Return [x, y] of the center of cell containing provided text 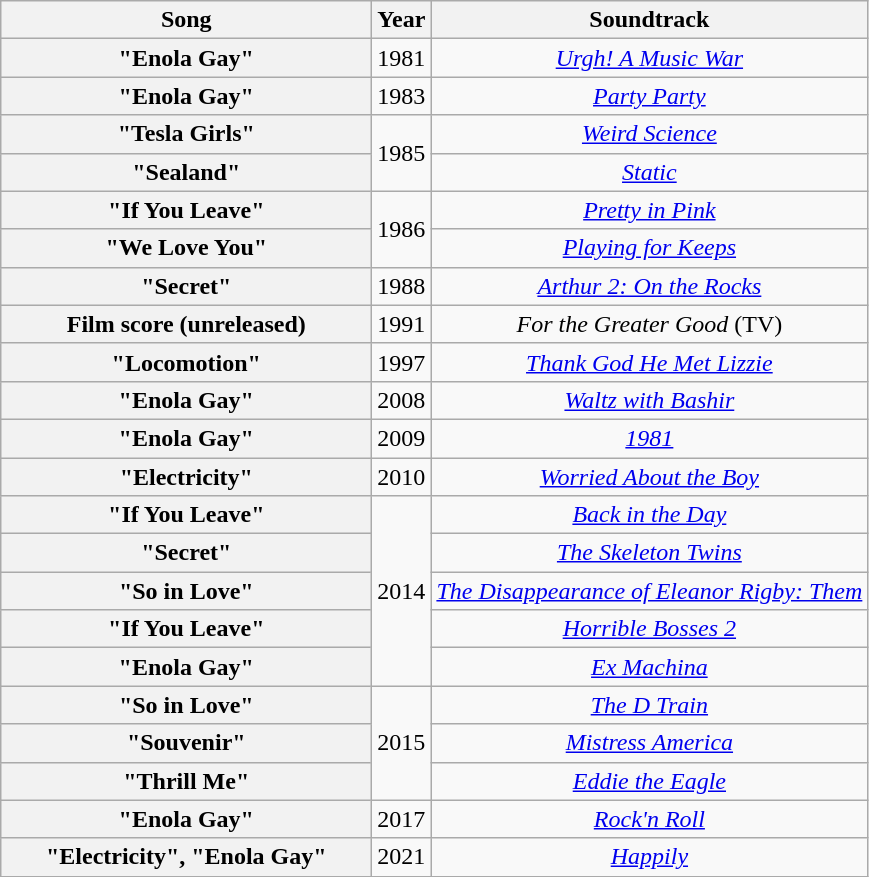
1988 [402, 286]
Happily [650, 857]
2014 [402, 591]
Ex Machina [650, 667]
Urgh! A Music War [650, 58]
Pretty in Pink [650, 210]
The Disappearance of Eleanor Rigby: Them [650, 591]
"Electricity" [186, 477]
"Thrill Me" [186, 781]
2009 [402, 438]
Thank God He Met Lizzie [650, 362]
Static [650, 172]
The D Train [650, 705]
1983 [402, 96]
For the Greater Good (TV) [650, 324]
Back in the Day [650, 515]
2015 [402, 743]
"Electricity", "Enola Gay" [186, 857]
Playing for Keeps [650, 248]
"Locomotion" [186, 362]
2021 [402, 857]
Horrible Bosses 2 [650, 629]
The Skeleton Twins [650, 553]
"We Love You" [186, 248]
1985 [402, 153]
"Sealand" [186, 172]
1991 [402, 324]
Soundtrack [650, 20]
Year [402, 20]
"Souvenir" [186, 743]
Film score (unreleased) [186, 324]
Waltz with Bashir [650, 400]
Rock'n Roll [650, 819]
2017 [402, 819]
Worried About the Boy [650, 477]
1986 [402, 229]
Party Party [650, 96]
1997 [402, 362]
Eddie the Eagle [650, 781]
Weird Science [650, 134]
Arthur 2: On the Rocks [650, 286]
Song [186, 20]
2008 [402, 400]
2010 [402, 477]
Mistress America [650, 743]
"Tesla Girls" [186, 134]
